Extract the (x, y) coordinate from the center of the cell holding the provided text.  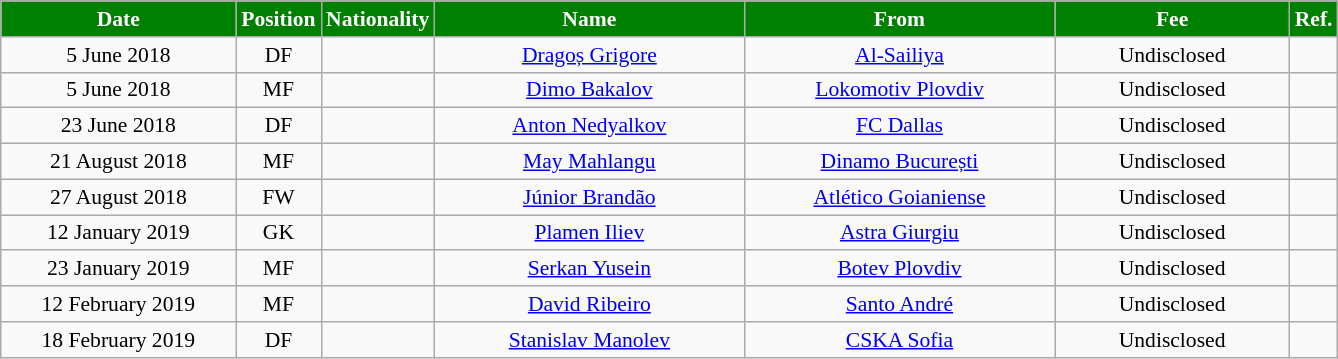
12 January 2019 (118, 233)
Anton Nedyalkov (589, 126)
Date (118, 19)
21 August 2018 (118, 162)
Plamen Iliev (589, 233)
Dragoș Grigore (589, 55)
Júnior Brandão (589, 197)
David Ribeiro (589, 304)
Lokomotiv Plovdiv (899, 90)
Fee (1172, 19)
Santo André (899, 304)
Dinamo București (899, 162)
Position (278, 19)
Dimo Bakalov (589, 90)
GK (278, 233)
From (899, 19)
CSKA Sofia (899, 340)
Ref. (1314, 19)
12 February 2019 (118, 304)
23 January 2019 (118, 269)
18 February 2019 (118, 340)
Botev Plovdiv (899, 269)
FW (278, 197)
Nationality (378, 19)
Name (589, 19)
Atlético Goianiense (899, 197)
Serkan Yusein (589, 269)
Stanislav Manolev (589, 340)
Astra Giurgiu (899, 233)
23 June 2018 (118, 126)
FC Dallas (899, 126)
Al-Sailiya (899, 55)
May Mahlangu (589, 162)
27 August 2018 (118, 197)
